Provide the (X, Y) coordinate of the cell's center where the given text is located.  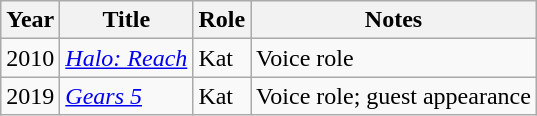
2010 (30, 58)
2019 (30, 96)
Gears 5 (126, 96)
Voice role (394, 58)
Halo: Reach (126, 58)
Title (126, 20)
Role (222, 20)
Voice role; guest appearance (394, 96)
Notes (394, 20)
Year (30, 20)
